Extract the (X, Y) coordinate from the center of the cell holding the provided text.  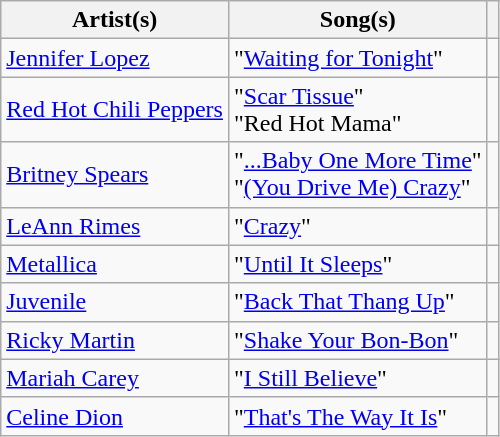
Jennifer Lopez (115, 58)
Juvenile (115, 302)
Celine Dion (115, 416)
"That's The Way It Is" (358, 416)
"Waiting for Tonight" (358, 58)
Artist(s) (115, 20)
"Scar Tissue""Red Hot Mama" (358, 110)
Song(s) (358, 20)
Metallica (115, 264)
"I Still Believe" (358, 378)
Mariah Carey (115, 378)
Ricky Martin (115, 340)
"Crazy" (358, 226)
"Until It Sleeps" (358, 264)
"...Baby One More Time""(You Drive Me) Crazy" (358, 174)
"Back That Thang Up" (358, 302)
"Shake Your Bon-Bon" (358, 340)
Britney Spears (115, 174)
LeAnn Rimes (115, 226)
Red Hot Chili Peppers (115, 110)
